Determine the (x, y) coordinate at the center of the cell enclosing the given text.  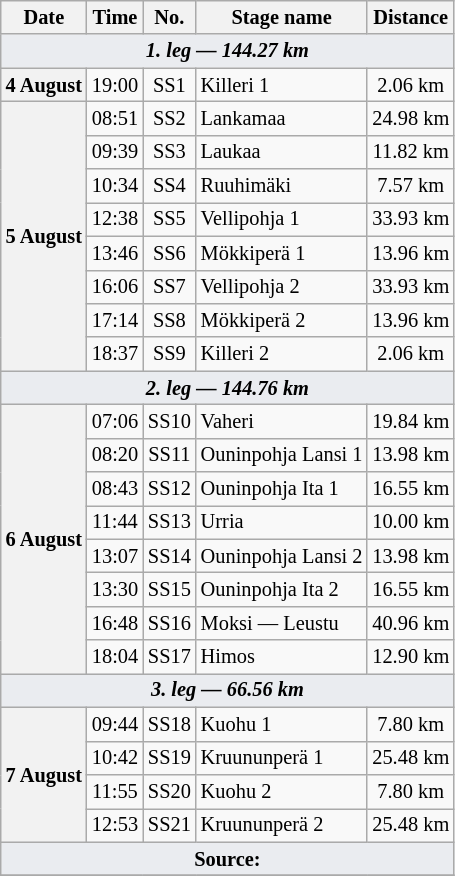
08:43 (115, 489)
16:06 (115, 287)
13:07 (115, 556)
10:42 (115, 758)
Source: (228, 859)
No. (170, 17)
SS18 (170, 724)
16:48 (115, 623)
Laukaa (282, 152)
SS16 (170, 623)
Killeri 1 (282, 85)
SS19 (170, 758)
Ouninpohja Ita 1 (282, 489)
7 August (44, 774)
Distance (410, 17)
Date (44, 17)
Kruununperä 1 (282, 758)
SS4 (170, 186)
19.84 km (410, 421)
SS17 (170, 657)
Mökkiperä 2 (282, 320)
Mökkiperä 1 (282, 253)
Ouninpohja Lansi 2 (282, 556)
SS20 (170, 791)
Ruuhimäki (282, 186)
18:37 (115, 354)
08:20 (115, 455)
12:53 (115, 825)
11:44 (115, 522)
08:51 (115, 118)
SS5 (170, 219)
Killeri 2 (282, 354)
SS13 (170, 522)
Vaheri (282, 421)
40.96 km (410, 623)
SS7 (170, 287)
SS6 (170, 253)
SS12 (170, 489)
SS1 (170, 85)
1. leg — 144.27 km (228, 51)
Vellipohja 1 (282, 219)
18:04 (115, 657)
09:39 (115, 152)
4 August (44, 85)
13:46 (115, 253)
Vellipohja 2 (282, 287)
11.82 km (410, 152)
Himos (282, 657)
SS3 (170, 152)
SS2 (170, 118)
3. leg — 66.56 km (228, 690)
24.98 km (410, 118)
Time (115, 17)
Ouninpohja Ita 2 (282, 589)
SS9 (170, 354)
12:38 (115, 219)
5 August (44, 236)
12.90 km (410, 657)
6 August (44, 538)
Lankamaa (282, 118)
SS15 (170, 589)
13:30 (115, 589)
17:14 (115, 320)
SS11 (170, 455)
Ouninpohja Lansi 1 (282, 455)
7.57 km (410, 186)
2. leg — 144.76 km (228, 388)
11:55 (115, 791)
07:06 (115, 421)
Kuohu 2 (282, 791)
19:00 (115, 85)
10:34 (115, 186)
Kruununperä 2 (282, 825)
SS8 (170, 320)
SS14 (170, 556)
Urria (282, 522)
SS21 (170, 825)
SS10 (170, 421)
Kuohu 1 (282, 724)
Stage name (282, 17)
10.00 km (410, 522)
09:44 (115, 724)
Moksi — Leustu (282, 623)
